For the text-containing cell, return its midpoint in (X, Y) coordinate format. 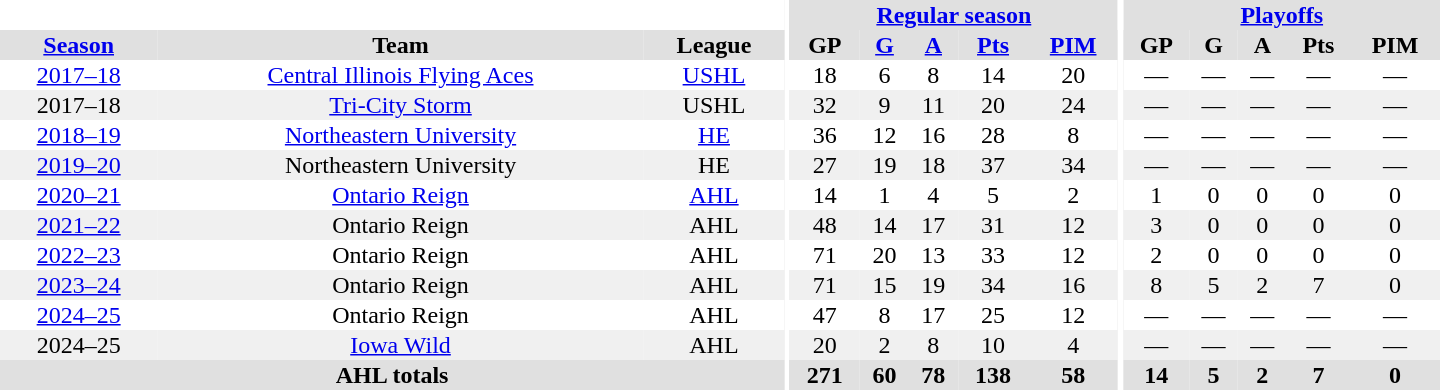
60 (884, 375)
2018–19 (78, 135)
47 (826, 315)
13 (934, 255)
58 (1073, 375)
32 (826, 105)
28 (994, 135)
37 (994, 165)
2019–20 (78, 165)
36 (826, 135)
138 (994, 375)
2023–24 (78, 285)
2022–23 (78, 255)
6 (884, 75)
10 (994, 345)
2021–22 (78, 225)
League (714, 45)
31 (994, 225)
Playoffs (1282, 15)
9 (884, 105)
3 (1156, 225)
Season (78, 45)
Tri-City Storm (400, 105)
2020–21 (78, 195)
33 (994, 255)
24 (1073, 105)
Regular season (954, 15)
Iowa Wild (400, 345)
15 (884, 285)
11 (934, 105)
AHL totals (392, 375)
27 (826, 165)
25 (994, 315)
271 (826, 375)
78 (934, 375)
Central Illinois Flying Aces (400, 75)
Team (400, 45)
48 (826, 225)
